Provide the [X, Y] coordinate of the cell's center where the given text is located.  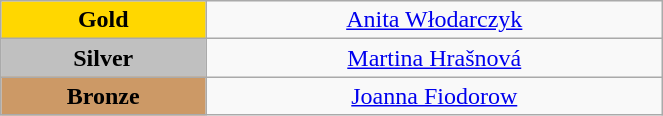
Martina Hrašnová [434, 58]
Joanna Fiodorow [434, 96]
Silver [104, 58]
Anita Włodarczyk [434, 20]
Gold [104, 20]
Bronze [104, 96]
